Scan for the cell matching the given text and deliver its [X, Y] coordinate at center. 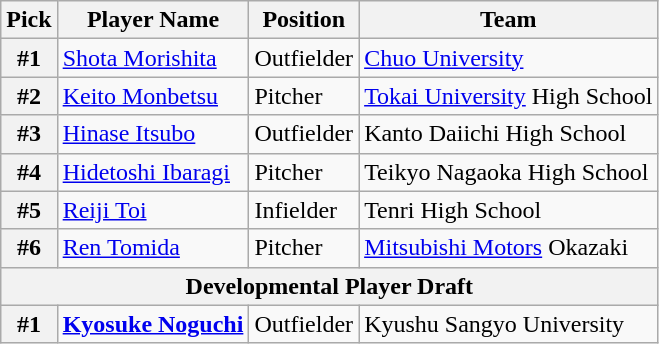
Team [508, 20]
#4 [29, 172]
Tenri High School [508, 210]
Hidetoshi Ibaragi [153, 172]
Chuo University [508, 58]
Keito Monbetsu [153, 96]
Kanto Daiichi High School [508, 134]
Kyushu Sangyo University [508, 324]
#5 [29, 210]
Position [304, 20]
Player Name [153, 20]
Hinase Itsubo [153, 134]
#6 [29, 248]
Infielder [304, 210]
Teikyo Nagaoka High School [508, 172]
Reiji Toi [153, 210]
Shota Morishita [153, 58]
#3 [29, 134]
#2 [29, 96]
Ren Tomida [153, 248]
Mitsubishi Motors Okazaki [508, 248]
Tokai University High School [508, 96]
Kyosuke Noguchi [153, 324]
Developmental Player Draft [330, 286]
Pick [29, 20]
